Pinpoint the cell where the given text exists, returning its [x, y] midpoint coordinate. 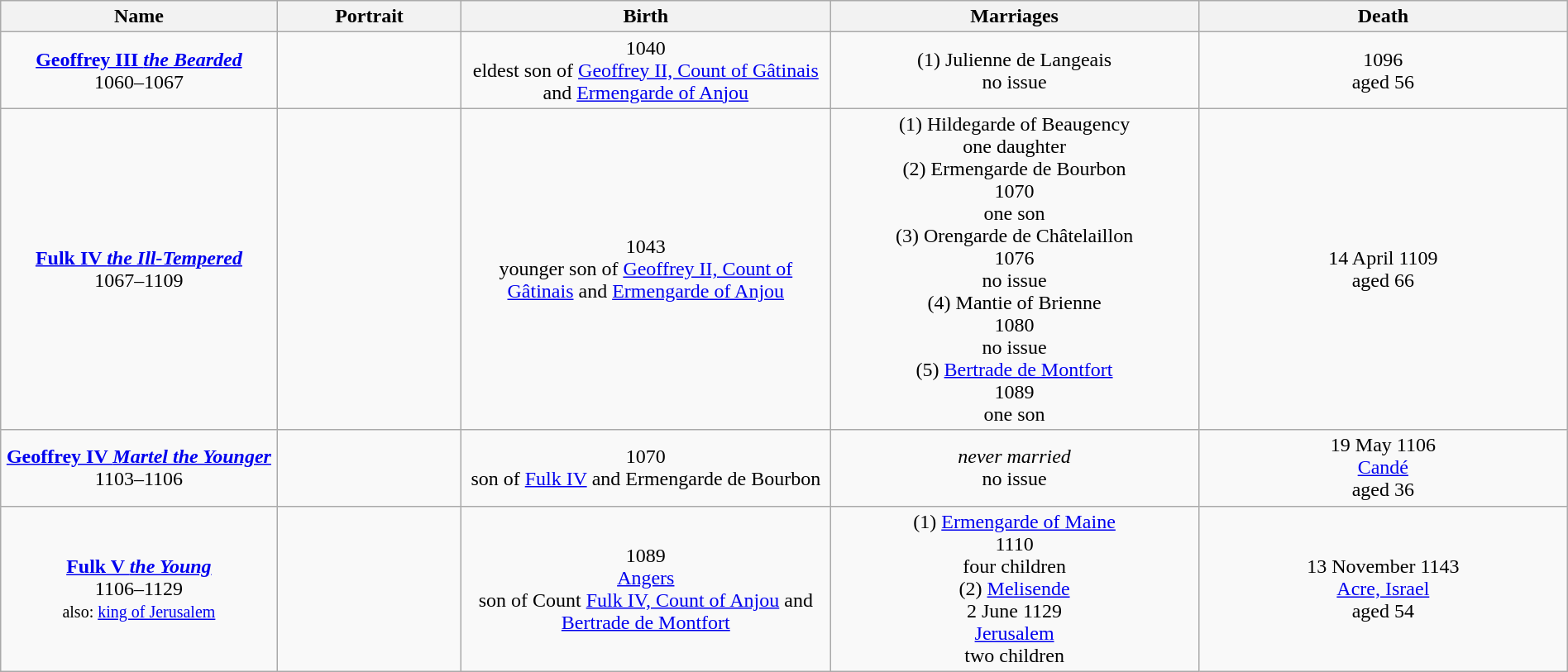
13 November 1143Acre, Israelaged 54 [1383, 589]
Death [1383, 17]
Geoffrey IV Martel the Younger1103–1106 [139, 468]
Fulk V the Young1106–1129also: king of Jerusalem [139, 589]
never marriedno issue [1015, 468]
(1) Ermengarde of Maine1110four children(2) Melisende2 June 1129Jerusalemtwo children [1015, 589]
14 April 1109aged 66 [1383, 269]
Portrait [369, 17]
1043younger son of Geoffrey II, Count of Gâtinais and Ermengarde of Anjou [646, 269]
(1) Julienne de Langeaisno issue [1015, 70]
Fulk IV the Ill-Tempered1067–1109 [139, 269]
Name [139, 17]
Geoffrey III the Bearded1060–1067 [139, 70]
1096aged 56 [1383, 70]
1070son of Fulk IV and Ermengarde de Bourbon [646, 468]
1040eldest son of Geoffrey II, Count of Gâtinais and Ermengarde of Anjou [646, 70]
1089Angersson of Count Fulk IV, Count of Anjou and Bertrade de Montfort [646, 589]
19 May 1106Candéaged 36 [1383, 468]
Marriages [1015, 17]
Birth [646, 17]
